Capture the cell that displays the provided text and extract its [X, Y] central coordinate. 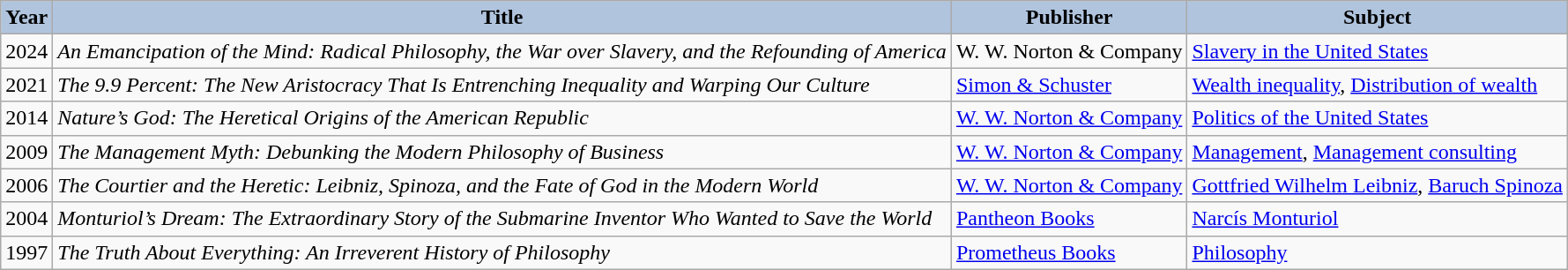
2014 [26, 118]
Slavery in the United States [1378, 51]
2006 [26, 185]
Publisher [1069, 18]
An Emancipation of the Mind: Radical Philosophy, the War over Slavery, and the Refounding of America [502, 51]
Nature’s God: The Heretical Origins of the American Republic [502, 118]
2009 [26, 152]
Subject [1378, 18]
The Courtier and the Heretic: Leibniz, Spinoza, and the Fate of God in the Modern World [502, 185]
Year [26, 18]
Title [502, 18]
The 9.9 Percent: The New Aristocracy That Is Entrenching Inequality and Warping Our Culture [502, 85]
Gottfried Wilhelm Leibniz, Baruch Spinoza [1378, 185]
Narcís Monturiol [1378, 219]
Management, Management consulting [1378, 152]
Prometheus Books [1069, 252]
2004 [26, 219]
2024 [26, 51]
2021 [26, 85]
1997 [26, 252]
The Management Myth: Debunking the Modern Philosophy of Business [502, 152]
Philosophy [1378, 252]
Politics of the United States [1378, 118]
Simon & Schuster [1069, 85]
The Truth About Everything: An Irreverent History of Philosophy [502, 252]
Wealth inequality, Distribution of wealth [1378, 85]
Monturiol’s Dream: The Extraordinary Story of the Submarine Inventor Who Wanted to Save the World [502, 219]
Pantheon Books [1069, 219]
